Identify which cell holds the provided text, then report its [x, y] central coordinate. 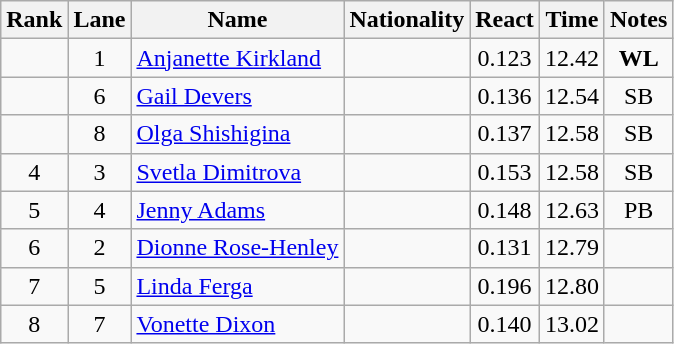
12.42 [572, 58]
Linda Ferga [238, 286]
Notes [638, 20]
12.80 [572, 286]
React [505, 20]
Dionne Rose-Henley [238, 248]
3 [100, 172]
WL [638, 58]
12.54 [572, 96]
Time [572, 20]
Vonette Dixon [238, 324]
0.131 [505, 248]
Rank [34, 20]
0.136 [505, 96]
13.02 [572, 324]
0.137 [505, 134]
Anjanette Kirkland [238, 58]
Gail Devers [238, 96]
0.140 [505, 324]
Name [238, 20]
1 [100, 58]
0.123 [505, 58]
12.63 [572, 210]
Lane [100, 20]
PB [638, 210]
Svetla Dimitrova [238, 172]
Nationality [407, 20]
0.196 [505, 286]
Olga Shishigina [238, 134]
0.153 [505, 172]
2 [100, 248]
0.148 [505, 210]
Jenny Adams [238, 210]
12.79 [572, 248]
